Provide the (x, y) coordinate of the cell's center where the given text is located.  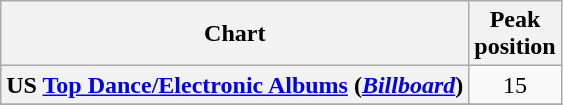
Chart (235, 34)
15 (515, 85)
Peakposition (515, 34)
US Top Dance/Electronic Albums (Billboard) (235, 85)
